Find where the given text appears and provide that cell's center as [X, Y] coordinate. 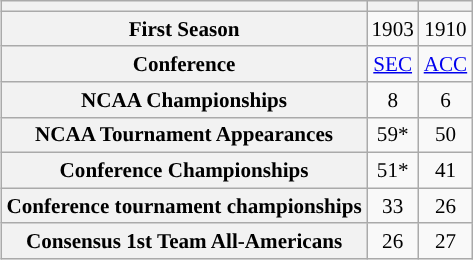
Conference [184, 64]
27 [446, 240]
1903 [393, 28]
First Season [184, 28]
41 [446, 170]
SEC [393, 64]
ACC [446, 64]
NCAA Tournament Appearances [184, 134]
Consensus 1st Team All-Americans [184, 240]
NCAA Championships [184, 100]
Conference tournament championships [184, 206]
50 [446, 134]
8 [393, 100]
6 [446, 100]
1910 [446, 28]
51* [393, 170]
59* [393, 134]
Conference Championships [184, 170]
33 [393, 206]
